Determine the [x, y] coordinate at the center of the cell enclosing the given text.  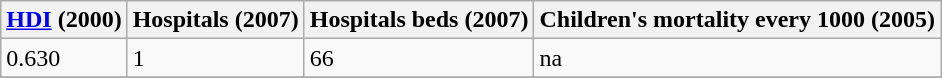
Hospitals beds (2007) [419, 20]
66 [419, 58]
0.630 [64, 58]
na [738, 58]
Hospitals (2007) [216, 20]
Children's mortality every 1000 (2005) [738, 20]
1 [216, 58]
HDI (2000) [64, 20]
